Return the [x, y] coordinate for the center point of the cell that contains the specified text.  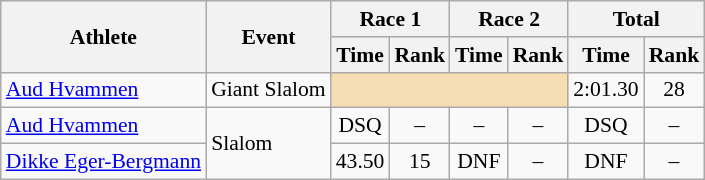
Slalom [268, 144]
Giant Slalom [268, 90]
Race 1 [390, 19]
Race 2 [509, 19]
Event [268, 36]
Dikke Eger-Bergmann [104, 162]
2:01.30 [606, 90]
15 [420, 162]
Total [636, 19]
28 [674, 90]
Athlete [104, 36]
43.50 [360, 162]
